Identify which cell holds the provided text, then report its [x, y] central coordinate. 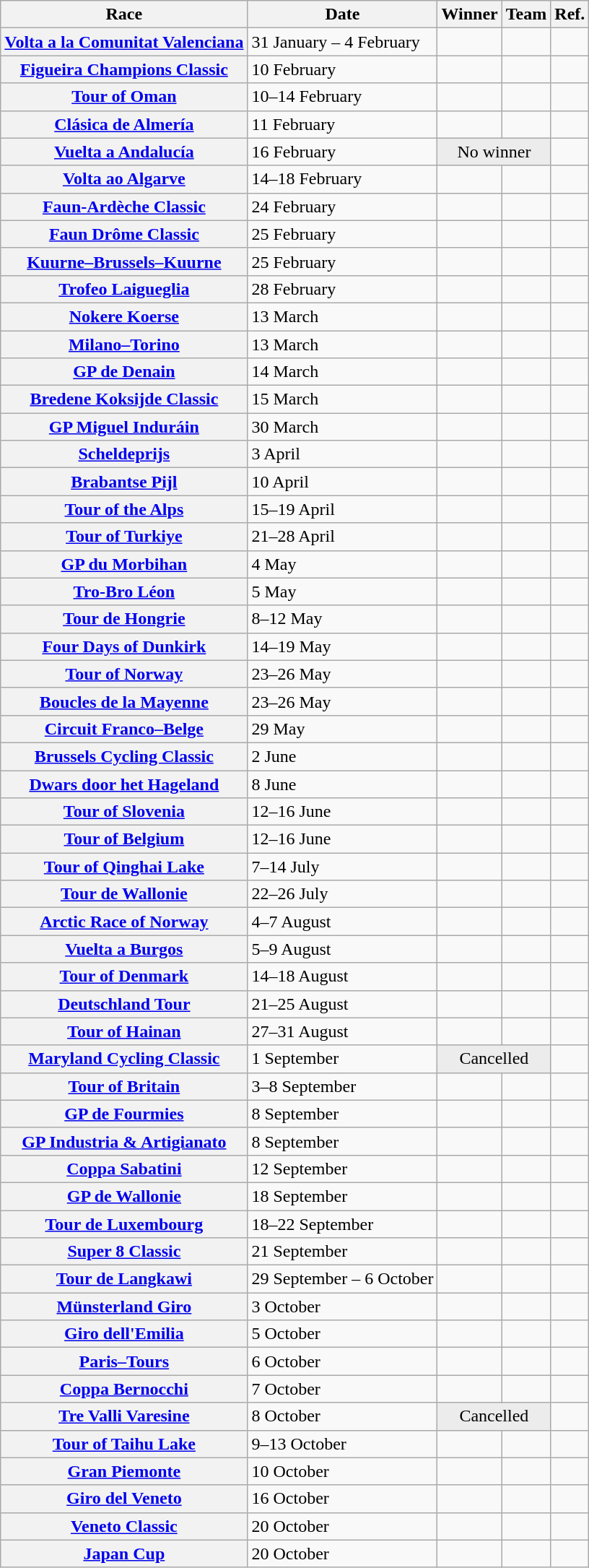
GP de Denain [124, 372]
21–28 April [342, 537]
Team [526, 14]
Tro-Bro Léon [124, 592]
GP Miguel Induráin [124, 427]
24 February [342, 207]
Kuurne–Brussels–Kuurne [124, 261]
8 June [342, 784]
10 February [342, 69]
Vuelta a Burgos [124, 949]
Giro dell'Emilia [124, 1334]
Tour of Norway [124, 674]
1 September [342, 1059]
Faun Drôme Classic [124, 234]
Winner [469, 14]
GP du Morbihan [124, 564]
10 April [342, 482]
Veneto Classic [124, 1526]
Brabantse Pijl [124, 482]
Giro del Veneto [124, 1499]
4 May [342, 564]
29 September – 6 October [342, 1279]
Tour of Oman [124, 97]
Deutschland Tour [124, 1004]
GP de Fourmies [124, 1114]
11 February [342, 124]
18 September [342, 1196]
3–8 September [342, 1086]
Nokere Koerse [124, 316]
14–19 May [342, 646]
14–18 February [342, 179]
Tour of Britain [124, 1086]
Tour of Qinghai Lake [124, 867]
5 October [342, 1334]
2 June [342, 756]
7–14 July [342, 867]
14–18 August [342, 976]
Milano–Torino [124, 345]
31 January – 4 February [342, 42]
Volta a la Comunitat Valenciana [124, 42]
Race [124, 14]
21 September [342, 1252]
21–25 August [342, 1004]
Arctic Race of Norway [124, 922]
8 October [342, 1416]
Tour of Denmark [124, 976]
Tour of the Alps [124, 509]
6 October [342, 1361]
Paris–Tours [124, 1361]
Gran Piemonte [124, 1471]
Figueira Champions Classic [124, 69]
7 October [342, 1389]
GP Industria & Artigianato [124, 1141]
16 October [342, 1499]
Tre Valli Varesine [124, 1416]
3 October [342, 1307]
Maryland Cycling Classic [124, 1059]
18–22 September [342, 1224]
GP de Wallonie [124, 1196]
22–26 July [342, 894]
Tour de Hongrie [124, 619]
Tour of Belgium [124, 839]
16 February [342, 152]
Trofeo Laigueglia [124, 289]
Date [342, 14]
Faun-Ardèche Classic [124, 207]
Tour of Slovenia [124, 812]
Tour of Hainan [124, 1031]
10–14 February [342, 97]
5 May [342, 592]
Volta ao Algarve [124, 179]
14 March [342, 372]
Münsterland Giro [124, 1307]
Brussels Cycling Classic [124, 756]
Coppa Bernocchi [124, 1389]
10 October [342, 1471]
Tour de Wallonie [124, 894]
Clásica de Almería [124, 124]
27–31 August [342, 1031]
4–7 August [342, 922]
Tour de Luxembourg [124, 1224]
Circuit Franco–Belge [124, 729]
8–12 May [342, 619]
28 February [342, 289]
Boucles de la Mayenne [124, 701]
Scheldeprijs [124, 454]
Vuelta a Andalucía [124, 152]
12 September [342, 1169]
30 March [342, 427]
Super 8 Classic [124, 1252]
Coppa Sabatini [124, 1169]
9–13 October [342, 1444]
No winner [494, 152]
Ref. [570, 14]
Four Days of Dunkirk [124, 646]
3 April [342, 454]
5–9 August [342, 949]
Dwars door het Hageland [124, 784]
15 March [342, 399]
Bredene Koksijde Classic [124, 399]
Tour de Langkawi [124, 1279]
29 May [342, 729]
Tour of Turkiye [124, 537]
Tour of Taihu Lake [124, 1444]
15–19 April [342, 509]
Japan Cup [124, 1554]
